Provide the (x, y) coordinate of the cell's center where the given text is located.  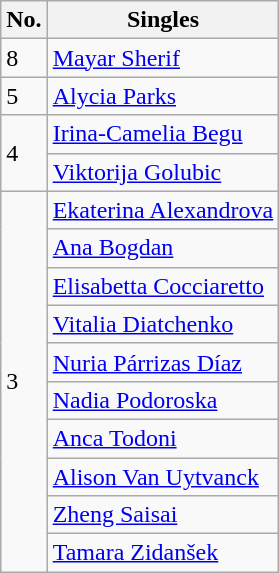
Vitalia Diatchenko (163, 324)
Alison Van Uytvanck (163, 477)
Nadia Podoroska (163, 400)
Anca Todoni (163, 438)
8 (24, 58)
Singles (163, 20)
Zheng Saisai (163, 515)
5 (24, 96)
Tamara Zidanšek (163, 553)
3 (24, 382)
Elisabetta Cocciaretto (163, 286)
4 (24, 153)
Mayar Sherif (163, 58)
Viktorija Golubic (163, 172)
Irina-Camelia Begu (163, 134)
Alycia Parks (163, 96)
Nuria Párrizas Díaz (163, 362)
Ana Bogdan (163, 248)
Ekaterina Alexandrova (163, 210)
No. (24, 20)
